Output the [x, y] coordinate of the center of the cell containing the given text.  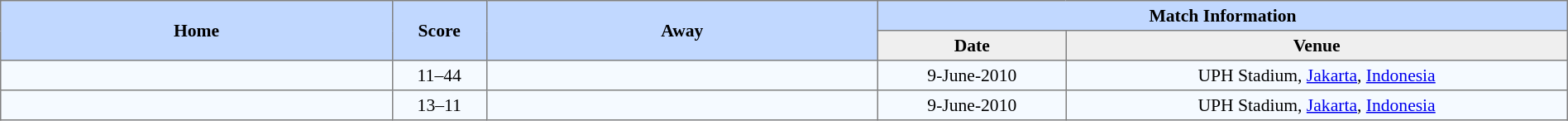
Score [439, 31]
Away [682, 31]
13–11 [439, 105]
Date [973, 46]
Venue [1317, 46]
Match Information [1223, 16]
11–44 [439, 75]
Home [197, 31]
